Return [x, y] of the center of cell containing provided text 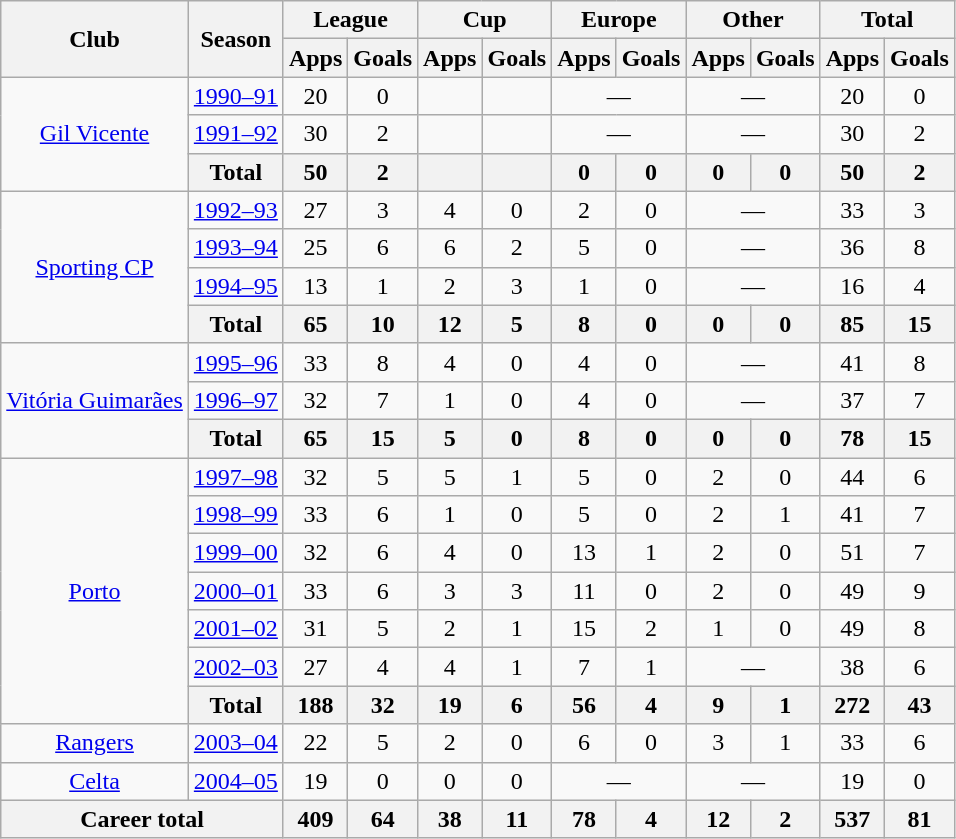
409 [315, 819]
22 [315, 743]
537 [852, 819]
Gil Vicente [95, 134]
188 [315, 705]
44 [852, 477]
2001–02 [236, 629]
1999–00 [236, 553]
81 [920, 819]
Porto [95, 591]
Club [95, 39]
56 [584, 705]
51 [852, 553]
37 [852, 400]
Career total [142, 819]
2000–01 [236, 591]
31 [315, 629]
272 [852, 705]
16 [852, 286]
2002–03 [236, 667]
1998–99 [236, 515]
10 [383, 324]
League [350, 20]
Celta [95, 781]
Cup [485, 20]
1992–93 [236, 210]
64 [383, 819]
Other [753, 20]
43 [920, 705]
Season [236, 39]
1993–94 [236, 248]
1997–98 [236, 477]
Vitória Guimarães [95, 400]
1995–96 [236, 362]
1991–92 [236, 134]
85 [852, 324]
Sporting CP [95, 267]
1994–95 [236, 286]
Rangers [95, 743]
1990–91 [236, 96]
2004–05 [236, 781]
36 [852, 248]
Europe [619, 20]
2003–04 [236, 743]
1996–97 [236, 400]
25 [315, 248]
